Locate the cell with the specified text and output its [x, y] center coordinate. 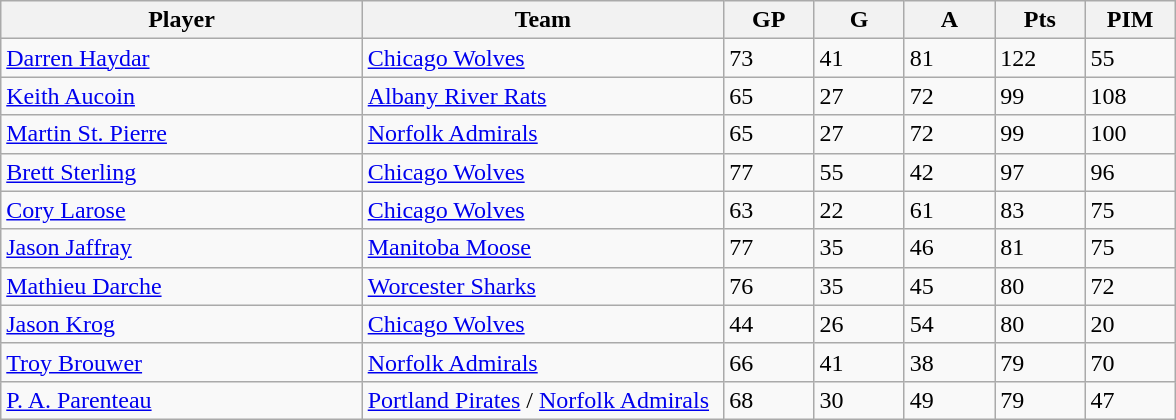
Manitoba Moose [542, 248]
38 [949, 362]
97 [1040, 172]
GP [769, 20]
Brett Sterling [182, 172]
26 [859, 324]
61 [949, 210]
G [859, 20]
Player [182, 20]
Jason Krog [182, 324]
Portland Pirates / Norfolk Admirals [542, 400]
PIM [1130, 20]
Jason Jaffray [182, 248]
20 [1130, 324]
76 [769, 286]
46 [949, 248]
A [949, 20]
44 [769, 324]
42 [949, 172]
122 [1040, 58]
30 [859, 400]
47 [1130, 400]
Albany River Rats [542, 96]
Martin St. Pierre [182, 134]
Mathieu Darche [182, 286]
73 [769, 58]
70 [1130, 362]
96 [1130, 172]
Troy Brouwer [182, 362]
45 [949, 286]
Pts [1040, 20]
100 [1130, 134]
Team [542, 20]
Keith Aucoin [182, 96]
83 [1040, 210]
Cory Larose [182, 210]
Darren Haydar [182, 58]
49 [949, 400]
68 [769, 400]
63 [769, 210]
66 [769, 362]
Worcester Sharks [542, 286]
P. A. Parenteau [182, 400]
108 [1130, 96]
22 [859, 210]
54 [949, 324]
